Pinpoint the cell where the given text exists, returning its [x, y] midpoint coordinate. 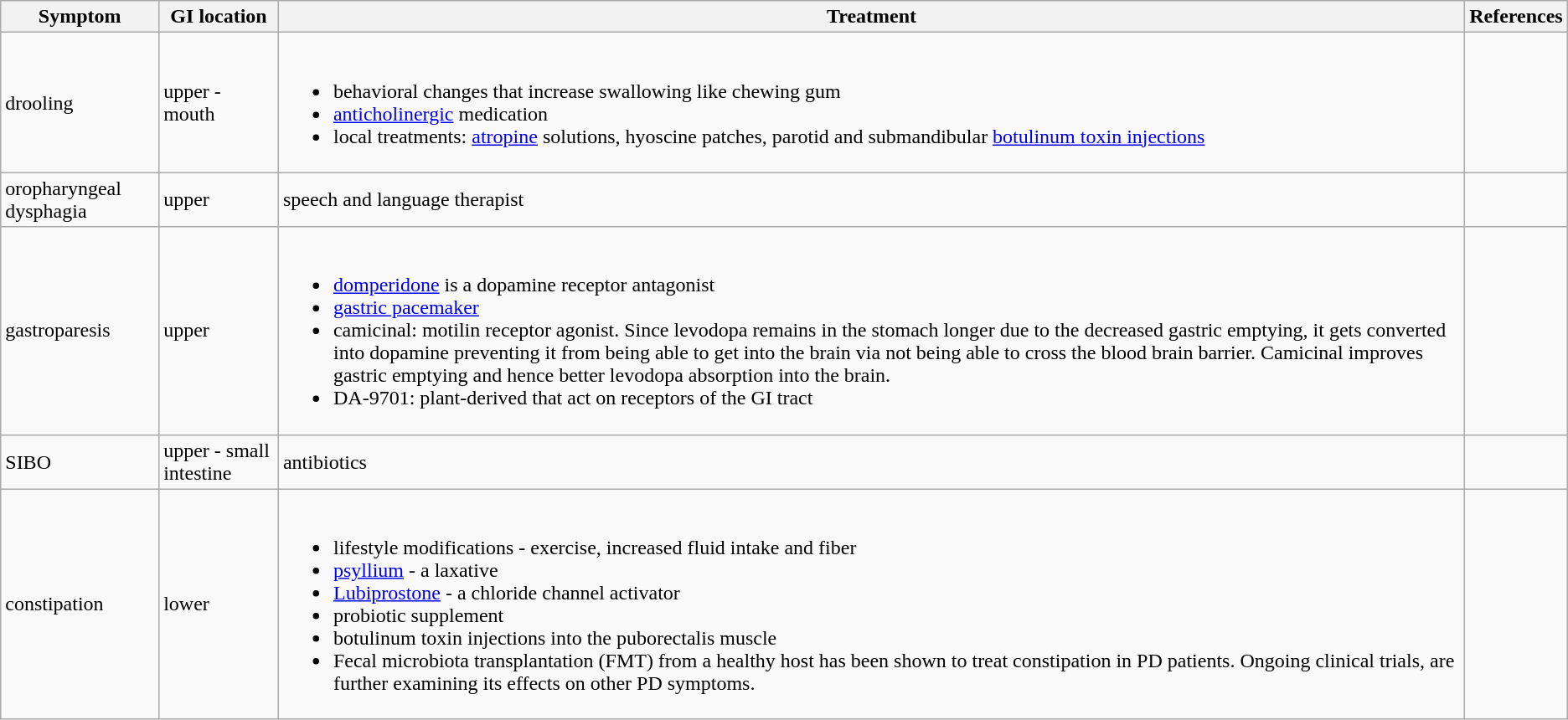
drooling [80, 102]
Treatment [871, 17]
constipation [80, 604]
oropharyngeal dysphagia [80, 199]
SIBO [80, 462]
upper - small intestine [219, 462]
GI location [219, 17]
lower [219, 604]
antibiotics [871, 462]
References [1516, 17]
speech and language therapist [871, 199]
upper - mouth [219, 102]
gastroparesis [80, 331]
Symptom [80, 17]
